For the text-containing cell, return its midpoint in [X, Y] coordinate format. 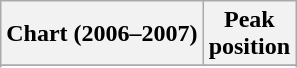
Peakposition [249, 34]
Chart (2006–2007) [102, 34]
